Pinpoint the cell where the given text exists, returning its [x, y] midpoint coordinate. 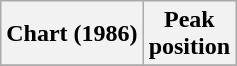
Chart (1986) [72, 34]
Peakposition [189, 34]
